For the text-containing cell, return its midpoint in [X, Y] coordinate format. 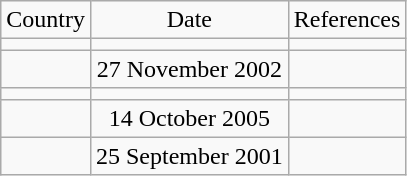
Date [189, 20]
27 November 2002 [189, 69]
14 October 2005 [189, 118]
25 September 2001 [189, 156]
References [347, 20]
Country [46, 20]
